Find where the given text appears and provide that cell's center as [X, Y] coordinate. 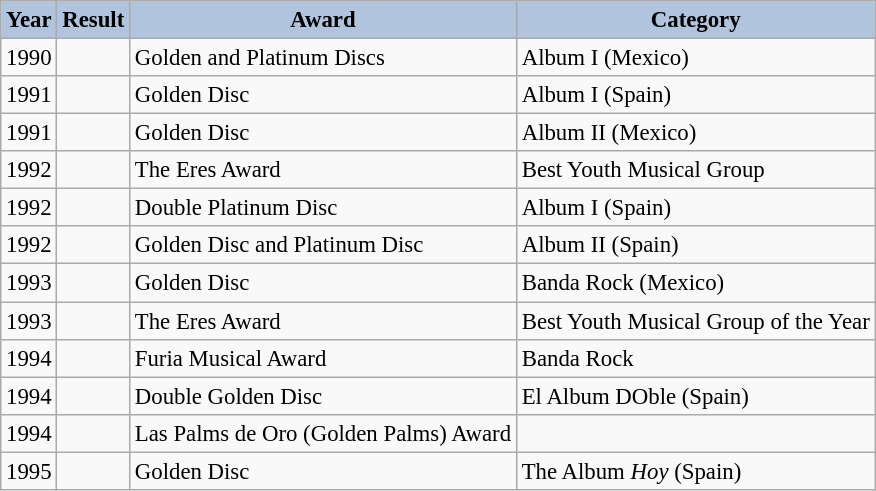
Golden Disc and Platinum Disc [324, 245]
Album II (Spain) [696, 245]
Category [696, 20]
Award [324, 20]
El Album DOble (Spain) [696, 396]
Las Palms de Oro (Golden Palms) Award [324, 433]
Album I (Mexico) [696, 58]
Double Platinum Disc [324, 208]
Result [94, 20]
Banda Rock (Mexico) [696, 283]
1990 [29, 58]
Best Youth Musical Group [696, 170]
Double Golden Disc [324, 396]
Best Youth Musical Group of the Year [696, 321]
The Album Hoy (Spain) [696, 471]
Furia Musical Award [324, 358]
1995 [29, 471]
Album II (Mexico) [696, 133]
Banda Rock [696, 358]
Golden and Platinum Discs [324, 58]
Year [29, 20]
